Determine the (x, y) coordinate at the center of the cell enclosing the given text.  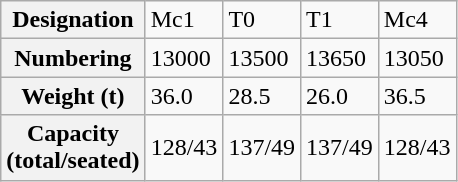
13500 (262, 58)
Weight (t) (73, 96)
13650 (340, 58)
36.5 (417, 96)
T0 (262, 20)
Numbering (73, 58)
26.0 (340, 96)
13000 (184, 58)
Mc1 (184, 20)
Designation (73, 20)
13050 (417, 58)
Capacity(total/seated) (73, 148)
Mc4 (417, 20)
T1 (340, 20)
28.5 (262, 96)
36.0 (184, 96)
